Find where the given text appears and provide that cell's center as (X, Y) coordinate. 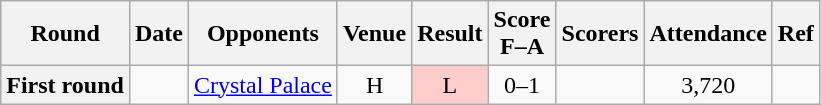
Venue (374, 34)
First round (66, 85)
Round (66, 34)
L (450, 85)
0–1 (522, 85)
Result (450, 34)
Attendance (708, 34)
Date (158, 34)
ScoreF–A (522, 34)
Crystal Palace (262, 85)
Opponents (262, 34)
Ref (796, 34)
3,720 (708, 85)
H (374, 85)
Scorers (600, 34)
